Pinpoint the cell where the given text exists, returning its (X, Y) midpoint coordinate. 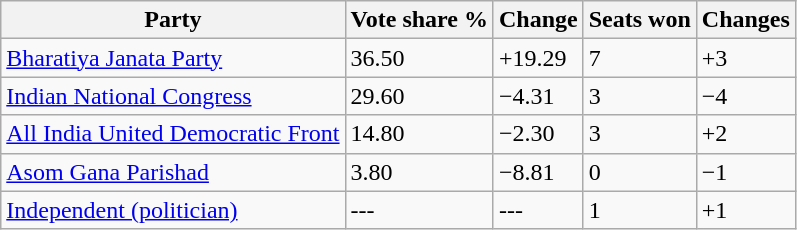
3.80 (419, 172)
7 (640, 58)
Changes (746, 20)
Party (173, 20)
Independent (politician) (173, 210)
+2 (746, 134)
−4 (746, 96)
−8.81 (538, 172)
Asom Gana Parishad (173, 172)
−2.30 (538, 134)
−1 (746, 172)
All India United Democratic Front (173, 134)
Change (538, 20)
Bharatiya Janata Party (173, 58)
14.80 (419, 134)
29.60 (419, 96)
36.50 (419, 58)
+3 (746, 58)
Indian National Congress (173, 96)
+1 (746, 210)
Seats won (640, 20)
Vote share % (419, 20)
0 (640, 172)
1 (640, 210)
+19.29 (538, 58)
−4.31 (538, 96)
